Determine the (X, Y) coordinate at the center of the cell enclosing the given text.  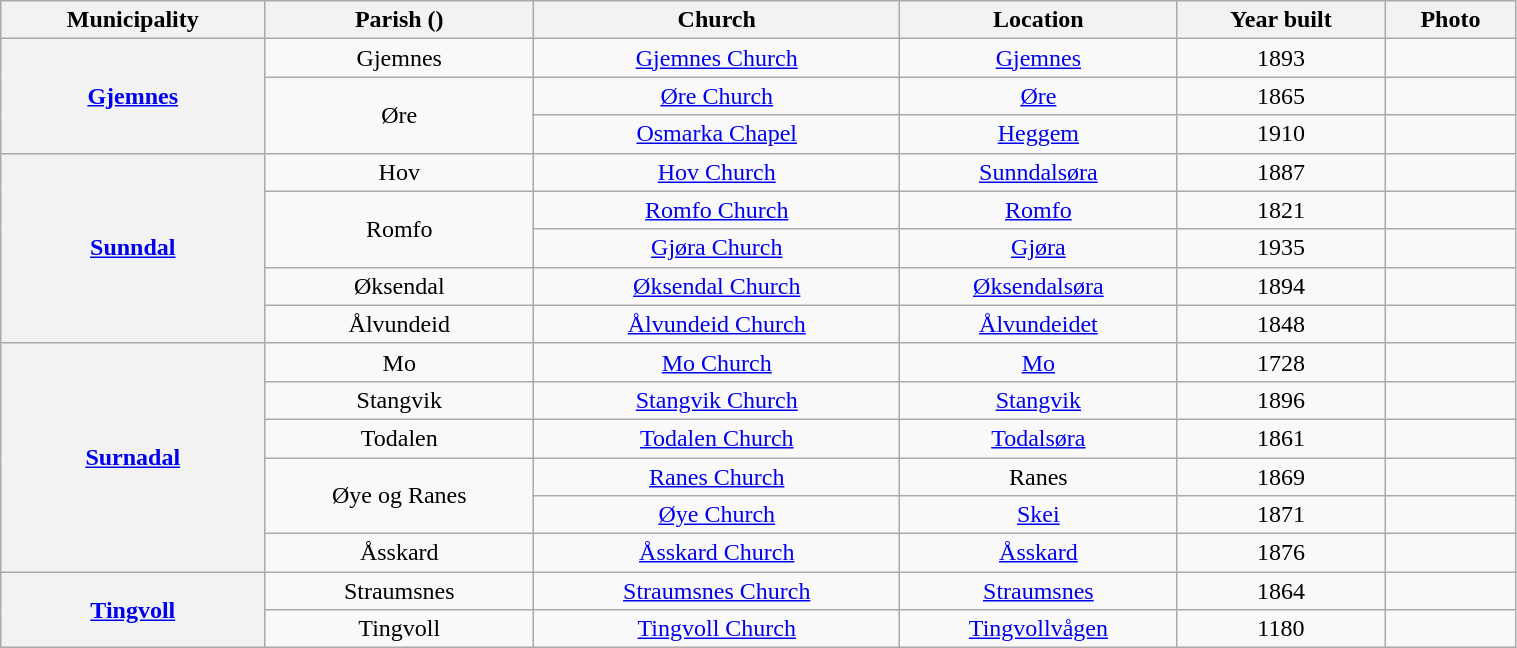
1896 (1281, 400)
Osmarka Chapel (717, 134)
Church (717, 20)
Ranes (1038, 477)
Surnadal (133, 457)
Mo Church (717, 362)
Year built (1281, 20)
Sunndal (133, 248)
Åsskard Church (717, 553)
Stangvik Church (717, 400)
1887 (1281, 172)
Øre Church (717, 96)
Photo (1450, 20)
1848 (1281, 324)
1869 (1281, 477)
Skei (1038, 515)
Tingvollvågen (1038, 629)
Todalsøra (1038, 438)
Parish () (400, 20)
Tingvoll Church (717, 629)
1876 (1281, 553)
Straumsnes Church (717, 591)
Gjemnes Church (717, 58)
Todalen (400, 438)
Location (1038, 20)
Hov (400, 172)
1865 (1281, 96)
Øye og Ranes (400, 496)
Gjøra Church (717, 248)
Romfo Church (717, 210)
Gjøra (1038, 248)
Sunndalsøra (1038, 172)
Ålvundeidet (1038, 324)
Ålvundeid (400, 324)
Todalen Church (717, 438)
1910 (1281, 134)
Øksendalsøra (1038, 286)
1861 (1281, 438)
Øksendal (400, 286)
Ranes Church (717, 477)
Hov Church (717, 172)
1935 (1281, 248)
1871 (1281, 515)
Øksendal Church (717, 286)
1821 (1281, 210)
1894 (1281, 286)
1893 (1281, 58)
Municipality (133, 20)
1864 (1281, 591)
Ålvundeid Church (717, 324)
1728 (1281, 362)
1180 (1281, 629)
Øye Church (717, 515)
Heggem (1038, 134)
